Pinpoint the cell where the given text exists, returning its (X, Y) midpoint coordinate. 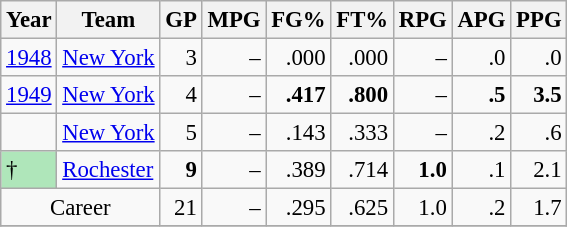
.800 (362, 95)
GP (181, 20)
1949 (29, 95)
1.7 (539, 208)
4 (181, 95)
† (29, 170)
3 (181, 58)
1948 (29, 58)
2.1 (539, 170)
5 (181, 133)
.1 (482, 170)
3.5 (539, 95)
9 (181, 170)
.5 (482, 95)
Team (108, 20)
RPG (422, 20)
.417 (298, 95)
PPG (539, 20)
.714 (362, 170)
.6 (539, 133)
Year (29, 20)
MPG (234, 20)
.389 (298, 170)
FG% (298, 20)
.625 (362, 208)
Career (80, 208)
.143 (298, 133)
21 (181, 208)
Rochester (108, 170)
APG (482, 20)
.295 (298, 208)
FT% (362, 20)
.333 (362, 133)
